Search for the cell housing the specified text and yield its [x, y] center coordinate. 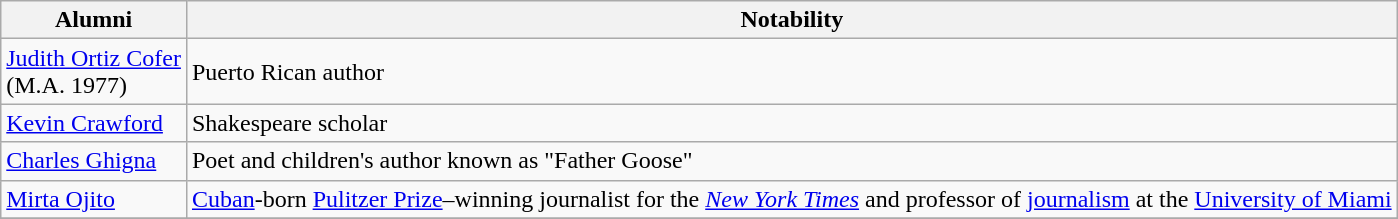
Poet and children's author known as "Father Goose" [792, 161]
Mirta Ojito [94, 199]
Charles Ghigna [94, 161]
Kevin Crawford [94, 123]
Notability [792, 20]
Judith Ortiz Cofer (M.A. 1977) [94, 72]
Cuban-born Pulitzer Prize–winning journalist for the New York Times and professor of journalism at the University of Miami [792, 199]
Puerto Rican author [792, 72]
Shakespeare scholar [792, 123]
Alumni [94, 20]
